Return the [x, y] coordinate for the center point of the cell that contains the specified text.  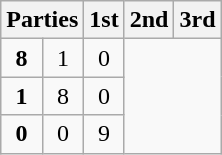
Parties [42, 20]
1st [104, 20]
9 [104, 134]
2nd [149, 20]
3rd [198, 20]
